Identify which cell holds the provided text, then report its (x, y) central coordinate. 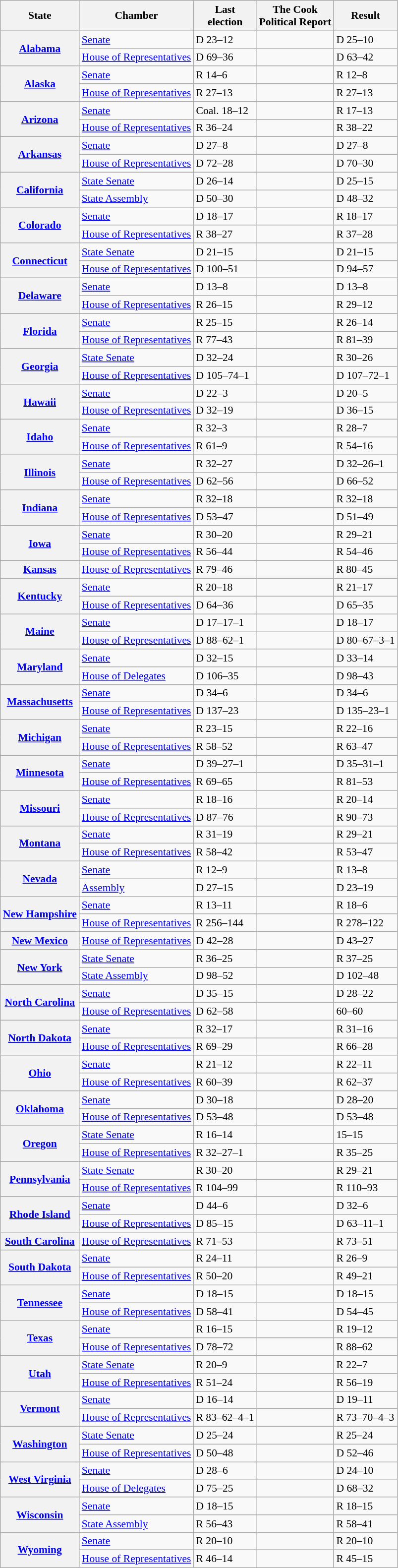
D 62–58 (225, 1012)
R 20–9 (225, 1365)
Texas (40, 1338)
D 63–11–1 (365, 1223)
Wyoming (40, 1550)
R 73–70–4–3 (365, 1418)
R 25–24 (365, 1436)
R 29–12 (365, 305)
D 135–23–1 (365, 711)
R 62–37 (365, 1082)
R 77–43 (225, 340)
R 21–17 (365, 588)
Result (365, 16)
D 44–6 (225, 1206)
Nevada (40, 879)
Rhode Island (40, 1215)
R 58–42 (225, 852)
R 32–17 (225, 1029)
R 58–52 (225, 746)
R 56–44 (225, 552)
Kansas (40, 570)
D 68–32 (365, 1489)
R 60–39 (225, 1082)
Georgia (40, 367)
R 30–26 (365, 358)
R 16–14 (225, 1135)
D 35–31–1 (365, 764)
Ohio (40, 1073)
D 87–76 (225, 817)
Washington (40, 1444)
Michigan (40, 738)
D 32–19 (225, 411)
D 65–35 (365, 605)
D 35–15 (225, 994)
Minnesota (40, 773)
R 38–22 (365, 128)
R 46–14 (225, 1559)
D 80–67–3–1 (365, 641)
D 43–27 (365, 941)
R 19–12 (365, 1329)
West Virginia (40, 1480)
R 66–28 (365, 1047)
R 63–47 (365, 746)
D 24–10 (365, 1471)
Indiana (40, 508)
D 62–56 (225, 482)
R 53–47 (365, 852)
D 28–20 (365, 1100)
South Dakota (40, 1267)
R 38–27 (225, 234)
R 26–14 (365, 322)
R 25–15 (225, 322)
R 69–65 (225, 782)
R 13–11 (225, 905)
D 75–25 (225, 1489)
R 31–16 (365, 1029)
Hawaii (40, 402)
R 88–62 (365, 1347)
State (40, 16)
D 88–62–1 (225, 641)
D 102–48 (365, 976)
Maryland (40, 666)
D 107–72–1 (365, 375)
R 90–73 (365, 817)
South Carolina (40, 1241)
R 61–9 (225, 446)
Kentucky (40, 596)
R 14–6 (225, 75)
D 48–32 (365, 199)
D 54–45 (365, 1312)
D 63–42 (365, 58)
R 20–14 (365, 799)
R 18–6 (365, 905)
D 33–14 (365, 658)
R 21–12 (225, 1065)
Massachusetts (40, 702)
R 18–16 (225, 799)
D 28–6 (225, 1471)
R 37–25 (365, 959)
R 69–29 (225, 1047)
R 104–99 (225, 1188)
R 36–25 (225, 959)
Missouri (40, 808)
D 23–12 (225, 40)
Lastelection (225, 16)
D 137–23 (225, 711)
D 106–35 (225, 676)
R 32–27–1 (225, 1153)
60–60 (365, 1012)
D 39–27–1 (225, 764)
North Dakota (40, 1037)
D 36–15 (365, 411)
D 20–5 (365, 393)
D 50–30 (225, 199)
Montana (40, 843)
R 26–9 (365, 1259)
R 13–8 (365, 870)
New Mexico (40, 941)
Oregon (40, 1144)
R 20–18 (225, 588)
D 42–28 (225, 941)
D 32–24 (225, 358)
D 100–51 (225, 269)
D 22–3 (225, 393)
D 52–46 (365, 1453)
R 12–9 (225, 870)
R 278–122 (365, 923)
R 35–25 (365, 1153)
R 83–62–4–1 (225, 1418)
D 25–10 (365, 40)
D 32–15 (225, 658)
R 22–7 (365, 1365)
D 28–22 (365, 994)
D 70–30 (365, 164)
D 69–36 (225, 58)
R 51–24 (225, 1383)
R 12–8 (365, 75)
D 30–18 (225, 1100)
D 66–52 (365, 482)
R 31–19 (225, 835)
Delaware (40, 296)
New Hampshire (40, 914)
R 45–15 (365, 1559)
D 53–47 (225, 517)
R 80–45 (365, 570)
D 19–11 (365, 1400)
Idaho (40, 437)
R 23–15 (225, 729)
The CookPolitical Report (295, 16)
R 56–19 (365, 1383)
Connecticut (40, 261)
D 51–49 (365, 517)
R 22–16 (365, 729)
R 36–24 (225, 128)
R 22–11 (365, 1065)
R 18–15 (365, 1506)
D 50–48 (225, 1453)
D 78–72 (225, 1347)
D 17–17–1 (225, 623)
R 28–7 (365, 428)
Assembly (137, 888)
Alaska (40, 84)
Coal. 18–12 (225, 111)
Iowa (40, 543)
D 23–19 (365, 888)
R 17–13 (365, 111)
R 81–39 (365, 340)
D 32–26–1 (365, 464)
R 26–15 (225, 305)
R 56–43 (225, 1524)
R 256–144 (225, 923)
D 98–43 (365, 676)
R 49–21 (365, 1276)
Illinois (40, 472)
D 27–15 (225, 888)
D 64–36 (225, 605)
R 58–41 (365, 1524)
D 72–28 (225, 164)
R 24–11 (225, 1259)
Oklahoma (40, 1109)
R 50–20 (225, 1276)
North Carolina (40, 1003)
R 37–28 (365, 234)
Tennessee (40, 1303)
R 18–17 (365, 217)
D 98–52 (225, 976)
Alabama (40, 49)
R 81–53 (365, 782)
D 25–15 (365, 181)
Utah (40, 1374)
R 32–3 (225, 428)
R 110–93 (365, 1188)
R 54–16 (365, 446)
D 85–15 (225, 1223)
Wisconsin (40, 1514)
D 25–24 (225, 1436)
Colorado (40, 225)
Chamber (137, 16)
R 79–46 (225, 570)
Arkansas (40, 155)
D 32–6 (365, 1206)
D 26–14 (225, 181)
California (40, 189)
15–15 (365, 1135)
R 16–15 (225, 1329)
D 58–41 (225, 1312)
R 54–46 (365, 552)
R 73–51 (365, 1241)
R 32–27 (225, 464)
D 94–57 (365, 269)
D 105–74–1 (225, 375)
Florida (40, 331)
Maine (40, 632)
D 16–14 (225, 1400)
R 71–53 (225, 1241)
New York (40, 967)
Vermont (40, 1408)
Pennsylvania (40, 1179)
Arizona (40, 119)
